Capture the cell that displays the provided text and extract its (X, Y) central coordinate. 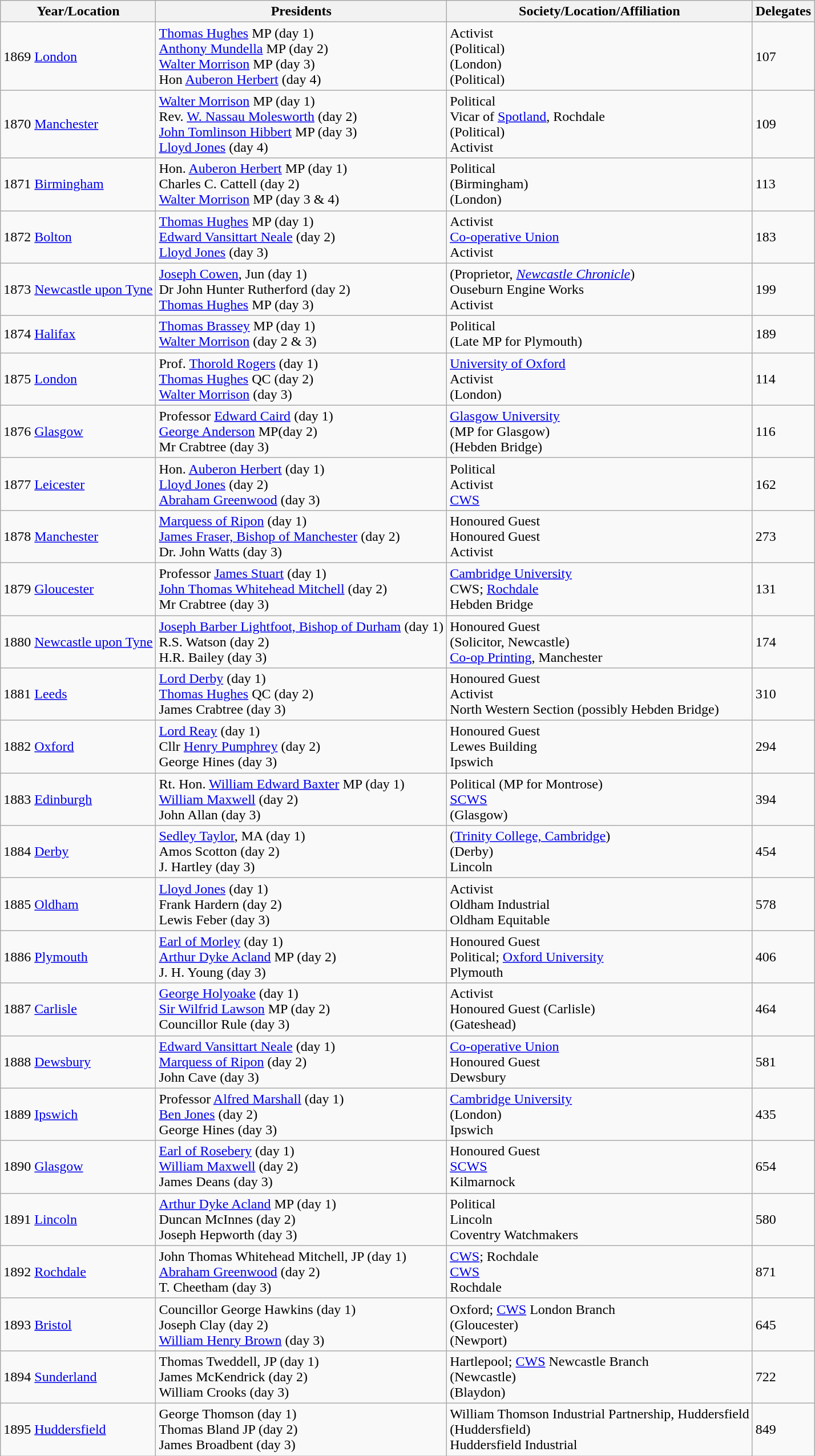
310 (783, 694)
394 (783, 799)
406 (783, 957)
Lord Derby (day 1)Thomas Hughes QC (day 2)James Crabtree (day 3) (301, 694)
Year/Location (78, 11)
1870 Manchester (78, 124)
Honoured Guest(Solicitor, Newcastle)Co-op Printing, Manchester (600, 641)
199 (783, 289)
113 (783, 184)
273 (783, 536)
1892 Rochdale (78, 1272)
464 (783, 1009)
Joseph Cowen, Jun (day 1)Dr John Hunter Rutherford (day 2)Thomas Hughes MP (day 3) (301, 289)
Thomas Brassey MP (day 1)Walter Morrison (day 2 & 3) (301, 334)
107 (783, 56)
162 (783, 484)
University of OxfordActivist(London) (600, 379)
1891 Lincoln (78, 1219)
1893 Bristol (78, 1324)
Sedley Taylor, MA (day 1)Amos Scotton (day 2)J. Hartley (day 3) (301, 852)
Honoured GuestPolitical; Oxford UniversityPlymouth (600, 957)
174 (783, 641)
131 (783, 589)
Professor James Stuart (day 1)John Thomas Whitehead Mitchell (day 2)Mr Crabtree (day 3) (301, 589)
294 (783, 747)
454 (783, 852)
Hon. Auberon Herbert MP (day 1)Charles C. Cattell (day 2)Walter Morrison MP (day 3 & 4) (301, 184)
Earl of Rosebery (day 1)William Maxwell (day 2)James Deans (day 3) (301, 1167)
435 (783, 1114)
1883 Edinburgh (78, 799)
1871 Birmingham (78, 184)
John Thomas Whitehead Mitchell, JP (day 1)Abraham Greenwood (day 2)T. Cheetham (day 3) (301, 1272)
1874 Halifax (78, 334)
Thomas Tweddell, JP (day 1)James McKendrick (day 2)William Crooks (day 3) (301, 1377)
Rt. Hon. William Edward Baxter MP (day 1)William Maxwell (day 2)John Allan (day 3) (301, 799)
PoliticalLincolnCoventry Watchmakers (600, 1219)
116 (783, 431)
1877 Leicester (78, 484)
109 (783, 124)
Earl of Morley (day 1)Arthur Dyke Acland MP (day 2)J. H. Young (day 3) (301, 957)
645 (783, 1324)
Political(Birmingham)(London) (600, 184)
Thomas Hughes MP (day 1)Edward Vansittart Neale (day 2)Lloyd Jones (day 3) (301, 237)
(Trinity College, Cambridge)(Derby)Lincoln (600, 852)
1879 Gloucester (78, 589)
1887 Carlisle (78, 1009)
1872 Bolton (78, 237)
ActivistCo-operative UnionActivist (600, 237)
1890 Glasgow (78, 1167)
578 (783, 904)
Professor Edward Caird (day 1)George Anderson MP(day 2)Mr Crabtree (day 3) (301, 431)
Cambridge University(London)Ipswich (600, 1114)
ActivistOldham IndustrialOldham Equitable (600, 904)
1895 Huddersfield (78, 1429)
PoliticalVicar of Spotland, Rochdale(Political)Activist (600, 124)
Marquess of Ripon (day 1)James Fraser, Bishop of Manchester (day 2)Dr. John Watts (day 3) (301, 536)
1880 Newcastle upon Tyne (78, 641)
Thomas Hughes MP (day 1)Anthony Mundella MP (day 2)Walter Morrison MP (day 3)Hon Auberon Herbert (day 4) (301, 56)
1894 Sunderland (78, 1377)
Hartlepool; CWS Newcastle Branch(Newcastle)(Blaydon) (600, 1377)
1884 Derby (78, 852)
1886 Plymouth (78, 957)
Delegates (783, 11)
871 (783, 1272)
CWS; RochdaleCWSRochdale (600, 1272)
Prof. Thorold Rogers (day 1)Thomas Hughes QC (day 2)Walter Morrison (day 3) (301, 379)
PoliticalActivistCWS (600, 484)
1889 Ipswich (78, 1114)
Honoured GuestHonoured GuestActivist (600, 536)
Hon. Auberon Herbert (day 1)Lloyd Jones (day 2)Abraham Greenwood (day 3) (301, 484)
Honoured GuestSCWSKilmarnock (600, 1167)
581 (783, 1062)
Political (MP for Montrose)SCWS(Glasgow) (600, 799)
Honoured GuestLewes BuildingIpswich (600, 747)
Arthur Dyke Acland MP (day 1)Duncan McInnes (day 2)Joseph Hepworth (day 3) (301, 1219)
Presidents (301, 11)
ActivistHonoured Guest (Carlisle)(Gateshead) (600, 1009)
Honoured GuestActivistNorth Western Section (possibly Hebden Bridge) (600, 694)
183 (783, 237)
Activist(Political)(London)(Political) (600, 56)
1869 London (78, 56)
1882 Oxford (78, 747)
(Proprietor, Newcastle Chronicle)Ouseburn Engine WorksActivist (600, 289)
Society/Location/Affiliation (600, 11)
Walter Morrison MP (day 1)Rev. W. Nassau Molesworth (day 2)John Tomlinson Hibbert MP (day 3)Lloyd Jones (day 4) (301, 124)
Glasgow University(MP for Glasgow)(Hebden Bridge) (600, 431)
114 (783, 379)
Joseph Barber Lightfoot, Bishop of Durham (day 1)R.S. Watson (day 2)H.R. Bailey (day 3) (301, 641)
1873 Newcastle upon Tyne (78, 289)
1885 Oldham (78, 904)
Professor Alfred Marshall (day 1)Ben Jones (day 2)George Hines (day 3) (301, 1114)
1875 London (78, 379)
580 (783, 1219)
189 (783, 334)
Lord Reay (day 1)Cllr Henry Pumphrey (day 2)George Hines (day 3) (301, 747)
1876 Glasgow (78, 431)
William Thomson Industrial Partnership, Huddersfield(Huddersfield)Huddersfield Industrial (600, 1429)
Councillor George Hawkins (day 1)Joseph Clay (day 2)William Henry Brown (day 3) (301, 1324)
722 (783, 1377)
654 (783, 1167)
1888 Dewsbury (78, 1062)
Cambridge UniversityCWS; RochdaleHebden Bridge (600, 589)
Co-operative UnionHonoured GuestDewsbury (600, 1062)
1878 Manchester (78, 536)
Political(Late MP for Plymouth) (600, 334)
George Holyoake (day 1)Sir Wilfrid Lawson MP (day 2)Councillor Rule (day 3) (301, 1009)
849 (783, 1429)
Edward Vansittart Neale (day 1)Marquess of Ripon (day 2)John Cave (day 3) (301, 1062)
George Thomson (day 1)Thomas Bland JP (day 2)James Broadbent (day 3) (301, 1429)
1881 Leeds (78, 694)
Oxford; CWS London Branch(Gloucester)(Newport) (600, 1324)
Lloyd Jones (day 1)Frank Hardern (day 2)Lewis Feber (day 3) (301, 904)
